Extract the (X, Y) coordinate from the center of the cell holding the provided text.  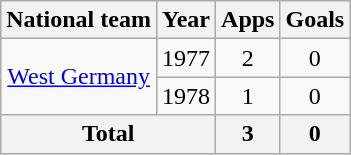
Year (186, 20)
Total (108, 134)
1977 (186, 58)
1978 (186, 96)
National team (79, 20)
2 (248, 58)
West Germany (79, 77)
Apps (248, 20)
3 (248, 134)
1 (248, 96)
Goals (315, 20)
